Determine the (X, Y) coordinate at the center of the cell enclosing the given text.  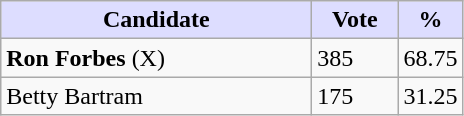
% (430, 20)
175 (355, 96)
385 (355, 58)
68.75 (430, 58)
Vote (355, 20)
31.25 (430, 96)
Candidate (156, 20)
Betty Bartram (156, 96)
Ron Forbes (X) (156, 58)
